Provide the [X, Y] coordinate of the cell's center where the given text is located.  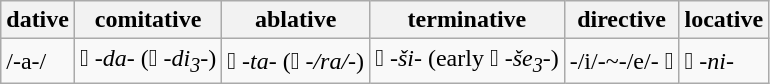
terminative [468, 20]
comitative [148, 20]
locative [724, 20]
-/i/-~-/e/- 𒂊 [622, 61]
ablative [296, 20]
𒁕 -da- (𒋾 -di3-) [148, 61]
directive [622, 20]
dative [38, 20]
/-a-/ [38, 61]
𒉌 -ni- [724, 61]
𒋫 -ta- (𒊏 -/ra/-) [296, 61]
𒅆 -ši- (early 𒂠 -še3-) [468, 61]
